From the cell containing the given text, extract its center point as [X, Y] coordinate. 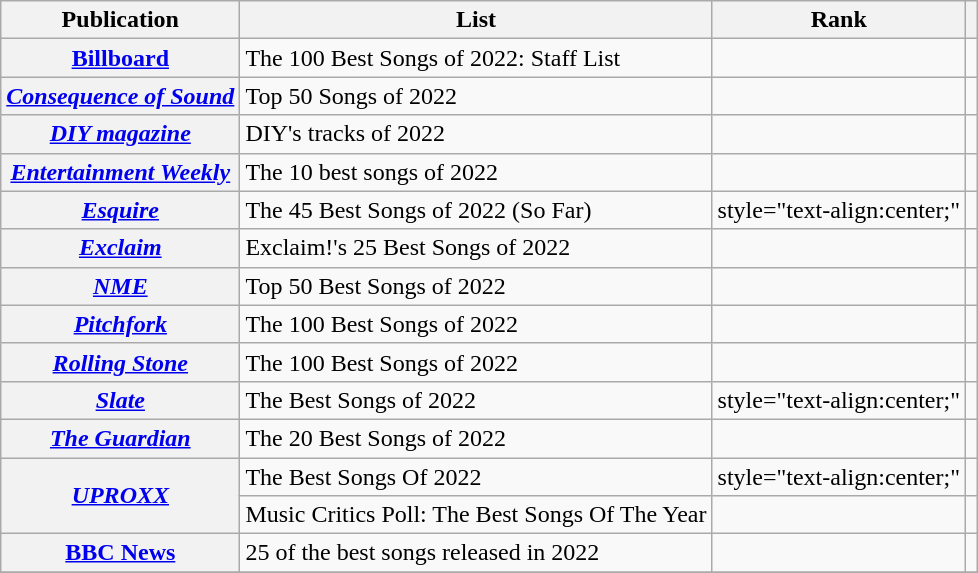
Music Critics Poll: The Best Songs Of The Year [476, 515]
The 45 Best Songs of 2022 (So Far) [476, 210]
25 of the best songs released in 2022 [476, 553]
DIY magazine [120, 134]
Billboard [120, 58]
Exclaim [120, 248]
Esquire [120, 210]
Top 50 Best Songs of 2022 [476, 286]
Consequence of Sound [120, 96]
Exclaim!'s 25 Best Songs of 2022 [476, 248]
Publication [120, 20]
Rank [838, 20]
Entertainment Weekly [120, 172]
Top 50 Songs of 2022 [476, 96]
The 100 Best Songs of 2022: Staff List [476, 58]
The Best Songs of 2022 [476, 400]
NME [120, 286]
The 10 best songs of 2022 [476, 172]
UPROXX [120, 496]
DIY's tracks of 2022 [476, 134]
The Guardian [120, 438]
Rolling Stone [120, 362]
The 20 Best Songs of 2022 [476, 438]
List [476, 20]
The Best Songs Of 2022 [476, 477]
Slate [120, 400]
BBC News [120, 553]
Pitchfork [120, 324]
